For the text-containing cell, return its midpoint in [x, y] coordinate format. 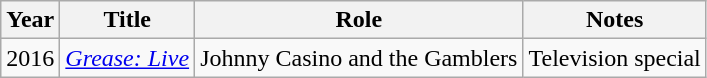
Grease: Live [128, 58]
Title [128, 20]
Role [359, 20]
Johnny Casino and the Gamblers [359, 58]
2016 [30, 58]
Year [30, 20]
Television special [614, 58]
Notes [614, 20]
